Identify which cell holds the provided text, then report its [X, Y] central coordinate. 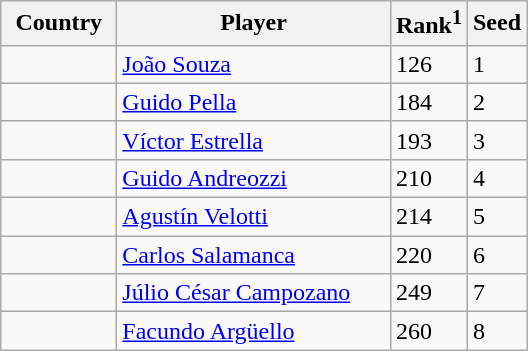
Guido Pella [254, 102]
Guido Andreozzi [254, 178]
3 [496, 140]
Agustín Velotti [254, 217]
126 [428, 64]
Facundo Argüello [254, 331]
5 [496, 217]
7 [496, 293]
4 [496, 178]
184 [428, 102]
Rank1 [428, 24]
Player [254, 24]
8 [496, 331]
Seed [496, 24]
2 [496, 102]
Júlio César Campozano [254, 293]
1 [496, 64]
193 [428, 140]
220 [428, 255]
Carlos Salamanca [254, 255]
Víctor Estrella [254, 140]
214 [428, 217]
6 [496, 255]
210 [428, 178]
260 [428, 331]
João Souza [254, 64]
249 [428, 293]
Country [59, 24]
